Determine the [X, Y] coordinate at the center of the cell enclosing the given text.  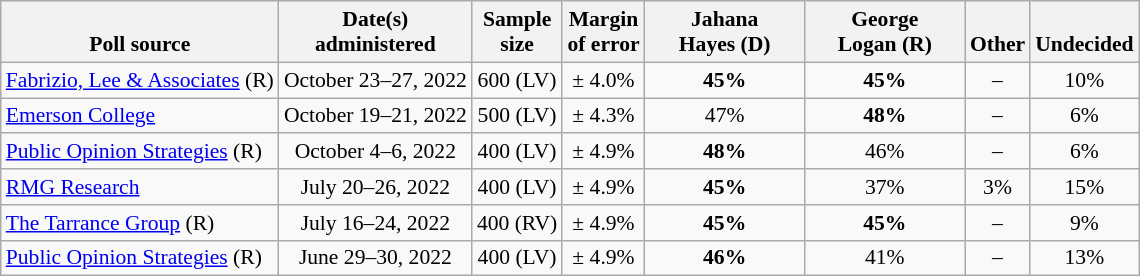
JahanaHayes (D) [725, 32]
RMG Research [140, 187]
47% [725, 116]
June 29–30, 2022 [376, 258]
Date(s)administered [376, 32]
400 (RV) [518, 223]
13% [1084, 258]
Undecided [1084, 32]
The Tarrance Group (R) [140, 223]
9% [1084, 223]
41% [885, 258]
October 19–21, 2022 [376, 116]
October 4–6, 2022 [376, 152]
Marginof error [603, 32]
10% [1084, 80]
Poll source [140, 32]
Other [998, 32]
October 23–27, 2022 [376, 80]
GeorgeLogan (R) [885, 32]
15% [1084, 187]
Emerson College [140, 116]
Samplesize [518, 32]
600 (LV) [518, 80]
± 4.0% [603, 80]
July 16–24, 2022 [376, 223]
July 20–26, 2022 [376, 187]
37% [885, 187]
Fabrizio, Lee & Associates (R) [140, 80]
± 4.3% [603, 116]
500 (LV) [518, 116]
3% [998, 187]
